Capture the cell that displays the provided text and extract its [x, y] central coordinate. 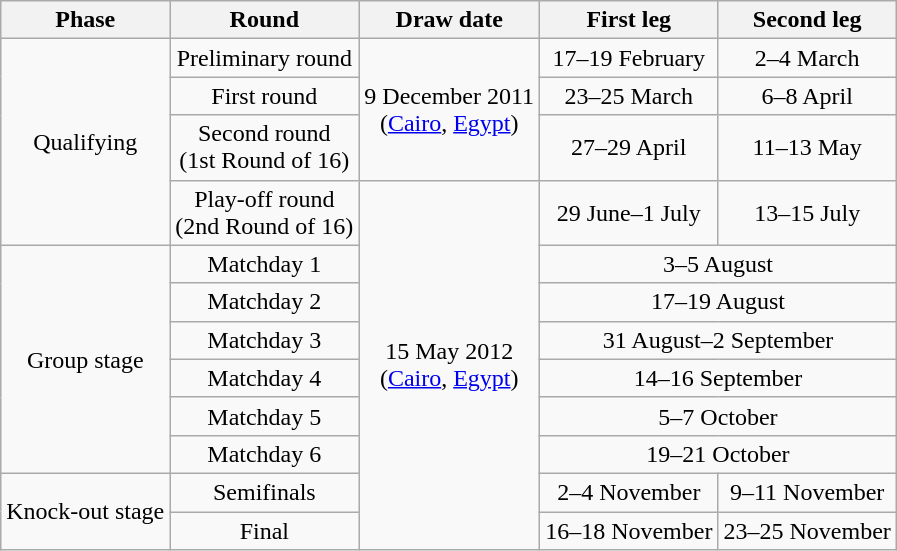
29 June–1 July [629, 212]
31 August–2 September [718, 340]
11–13 May [807, 148]
Round [264, 20]
Draw date [450, 20]
Group stage [86, 359]
Knock-out stage [86, 511]
16–18 November [629, 531]
17–19 February [629, 58]
First round [264, 96]
Final [264, 531]
Play-off round(2nd Round of 16) [264, 212]
First leg [629, 20]
Matchday 3 [264, 340]
27–29 April [629, 148]
2–4 November [629, 492]
23–25 March [629, 96]
Matchday 4 [264, 378]
19–21 October [718, 454]
Qualifying [86, 142]
Semifinals [264, 492]
23–25 November [807, 531]
Matchday 6 [264, 454]
Second leg [807, 20]
2–4 March [807, 58]
15 May 2012 (Cairo, Egypt) [450, 365]
Matchday 1 [264, 264]
Phase [86, 20]
9 December 2011 (Cairo, Egypt) [450, 110]
3–5 August [718, 264]
14–16 September [718, 378]
Matchday 5 [264, 416]
Matchday 2 [264, 302]
6–8 April [807, 96]
9–11 November [807, 492]
Second round(1st Round of 16) [264, 148]
Preliminary round [264, 58]
5–7 October [718, 416]
17–19 August [718, 302]
13–15 July [807, 212]
